Determine the (x, y) coordinate at the center of the cell enclosing the given text.  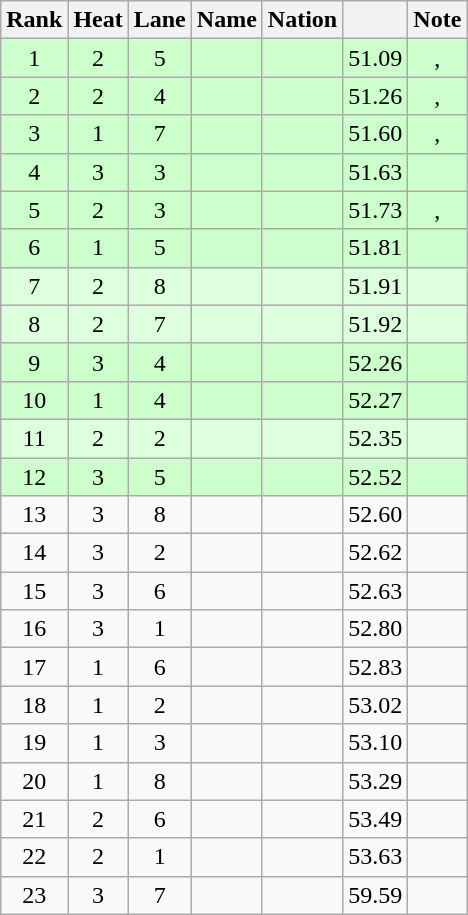
53.02 (376, 705)
12 (34, 477)
53.10 (376, 743)
10 (34, 400)
53.29 (376, 781)
52.35 (376, 438)
Rank (34, 20)
13 (34, 515)
52.60 (376, 515)
52.83 (376, 667)
17 (34, 667)
53.63 (376, 857)
51.91 (376, 286)
Name (226, 20)
11 (34, 438)
53.49 (376, 819)
52.52 (376, 477)
52.27 (376, 400)
15 (34, 591)
51.60 (376, 134)
14 (34, 553)
16 (34, 629)
52.63 (376, 591)
52.26 (376, 362)
Lane (160, 20)
Nation (302, 20)
23 (34, 895)
51.81 (376, 248)
51.09 (376, 58)
22 (34, 857)
51.26 (376, 96)
52.62 (376, 553)
20 (34, 781)
51.92 (376, 324)
Heat (98, 20)
9 (34, 362)
59.59 (376, 895)
52.80 (376, 629)
51.63 (376, 172)
19 (34, 743)
21 (34, 819)
Note (438, 20)
51.73 (376, 210)
18 (34, 705)
